Locate the cell with the specified text and output its (x, y) center coordinate. 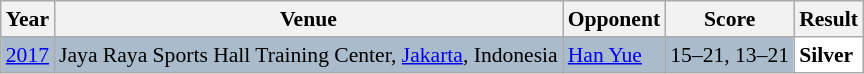
Han Yue (614, 55)
Score (730, 19)
Result (828, 19)
Silver (828, 55)
Opponent (614, 19)
15–21, 13–21 (730, 55)
Venue (308, 19)
2017 (28, 55)
Jaya Raya Sports Hall Training Center, Jakarta, Indonesia (308, 55)
Year (28, 19)
